Output the [x, y] coordinate of the center of the cell containing the given text.  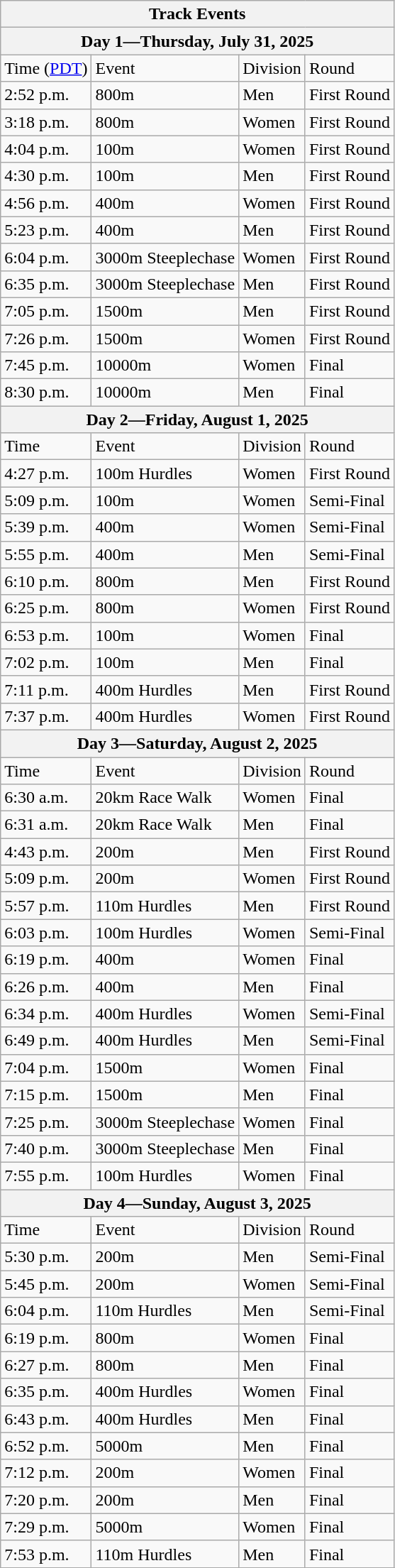
7:45 p.m. [46, 366]
6:52 p.m. [46, 1446]
5:39 p.m. [46, 527]
5:30 p.m. [46, 1257]
7:20 p.m. [46, 1500]
7:12 p.m. [46, 1473]
7:04 p.m. [46, 1068]
7:15 p.m. [46, 1095]
Day 3—Saturday, August 2, 2025 [197, 743]
6:31 a.m. [46, 825]
Day 4—Sunday, August 3, 2025 [197, 1203]
6:10 p.m. [46, 581]
4:43 p.m. [46, 852]
Day 1—Thursday, July 31, 2025 [197, 41]
4:04 p.m. [46, 149]
7:29 p.m. [46, 1527]
Time (PDT) [46, 68]
4:30 p.m. [46, 176]
5:55 p.m. [46, 554]
7:40 p.m. [46, 1148]
6:43 p.m. [46, 1419]
7:55 p.m. [46, 1175]
6:27 p.m. [46, 1365]
2:52 p.m. [46, 95]
5:45 p.m. [46, 1284]
7:02 p.m. [46, 662]
7:25 p.m. [46, 1122]
6:25 p.m. [46, 608]
7:05 p.m. [46, 311]
8:30 p.m. [46, 393]
Track Events [197, 14]
3:18 p.m. [46, 122]
5:23 p.m. [46, 230]
6:34 p.m. [46, 1014]
7:26 p.m. [46, 339]
Day 2—Friday, August 1, 2025 [197, 420]
6:53 p.m. [46, 635]
6:26 p.m. [46, 987]
6:30 a.m. [46, 798]
7:53 p.m. [46, 1554]
7:11 p.m. [46, 689]
5:57 p.m. [46, 906]
4:27 p.m. [46, 473]
4:56 p.m. [46, 203]
6:49 p.m. [46, 1041]
7:37 p.m. [46, 716]
6:03 p.m. [46, 933]
